Output the (X, Y) coordinate of the center of the cell containing the given text.  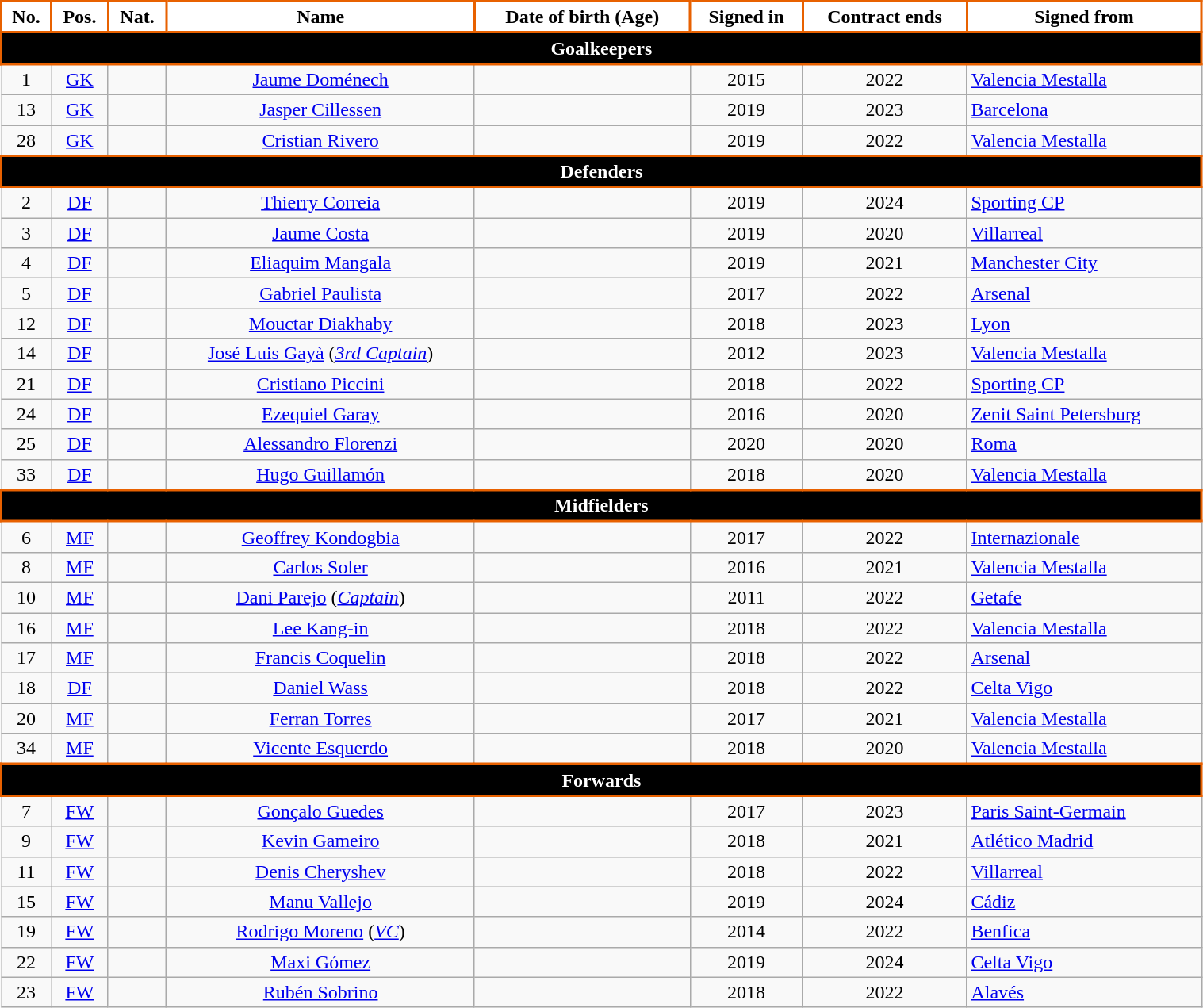
Benfica (1084, 932)
Jaume Costa (320, 233)
16 (27, 627)
Lee Kang-in (320, 627)
Alessandro Florenzi (320, 444)
12 (27, 324)
Kevin Gameiro (320, 841)
Francis Coquelin (320, 658)
14 (27, 354)
Contract ends (885, 17)
22 (27, 962)
No. (27, 17)
Hugo Guillamón (320, 474)
Rodrigo Moreno (VC) (320, 932)
Maxi Gómez (320, 962)
2011 (746, 597)
Ezequiel Garay (320, 414)
Jasper Cillessen (320, 109)
Nat. (137, 17)
33 (27, 474)
11 (27, 872)
Eliaquim Mangala (320, 263)
Zenit Saint Petersburg (1084, 414)
23 (27, 992)
15 (27, 902)
6 (27, 538)
Cristiano Piccini (320, 384)
Denis Cheryshev (320, 872)
Midfielders (602, 506)
Daniel Wass (320, 688)
24 (27, 414)
Roma (1084, 444)
18 (27, 688)
Pos. (79, 17)
28 (27, 141)
9 (27, 841)
25 (27, 444)
Date of birth (Age) (582, 17)
2 (27, 203)
Mouctar Diakhaby (320, 324)
19 (27, 932)
Lyon (1084, 324)
Barcelona (1084, 109)
2015 (746, 79)
Signed from (1084, 17)
Forwards (602, 780)
Rubén Sobrino (320, 992)
7 (27, 811)
2014 (746, 932)
Carlos Soler (320, 567)
Getafe (1084, 597)
Geoffrey Kondogbia (320, 538)
Goalkeepers (602, 48)
Cristian Rivero (320, 141)
Manu Vallejo (320, 902)
Dani Parejo (Captain) (320, 597)
Vicente Esquerdo (320, 749)
1 (27, 79)
Defenders (602, 171)
5 (27, 293)
Signed in (746, 17)
Gabriel Paulista (320, 293)
20 (27, 719)
Gonçalo Guedes (320, 811)
21 (27, 384)
Alavés (1084, 992)
Cádiz (1084, 902)
Internazionale (1084, 538)
3 (27, 233)
Ferran Torres (320, 719)
10 (27, 597)
Name (320, 17)
Atlético Madrid (1084, 841)
17 (27, 658)
Paris Saint-Germain (1084, 811)
8 (27, 567)
Jaume Doménech (320, 79)
13 (27, 109)
4 (27, 263)
Manchester City (1084, 263)
José Luis Gayà (3rd Captain) (320, 354)
34 (27, 749)
2012 (746, 354)
Thierry Correia (320, 203)
